Output the [X, Y] coordinate of the center of the cell containing the given text.  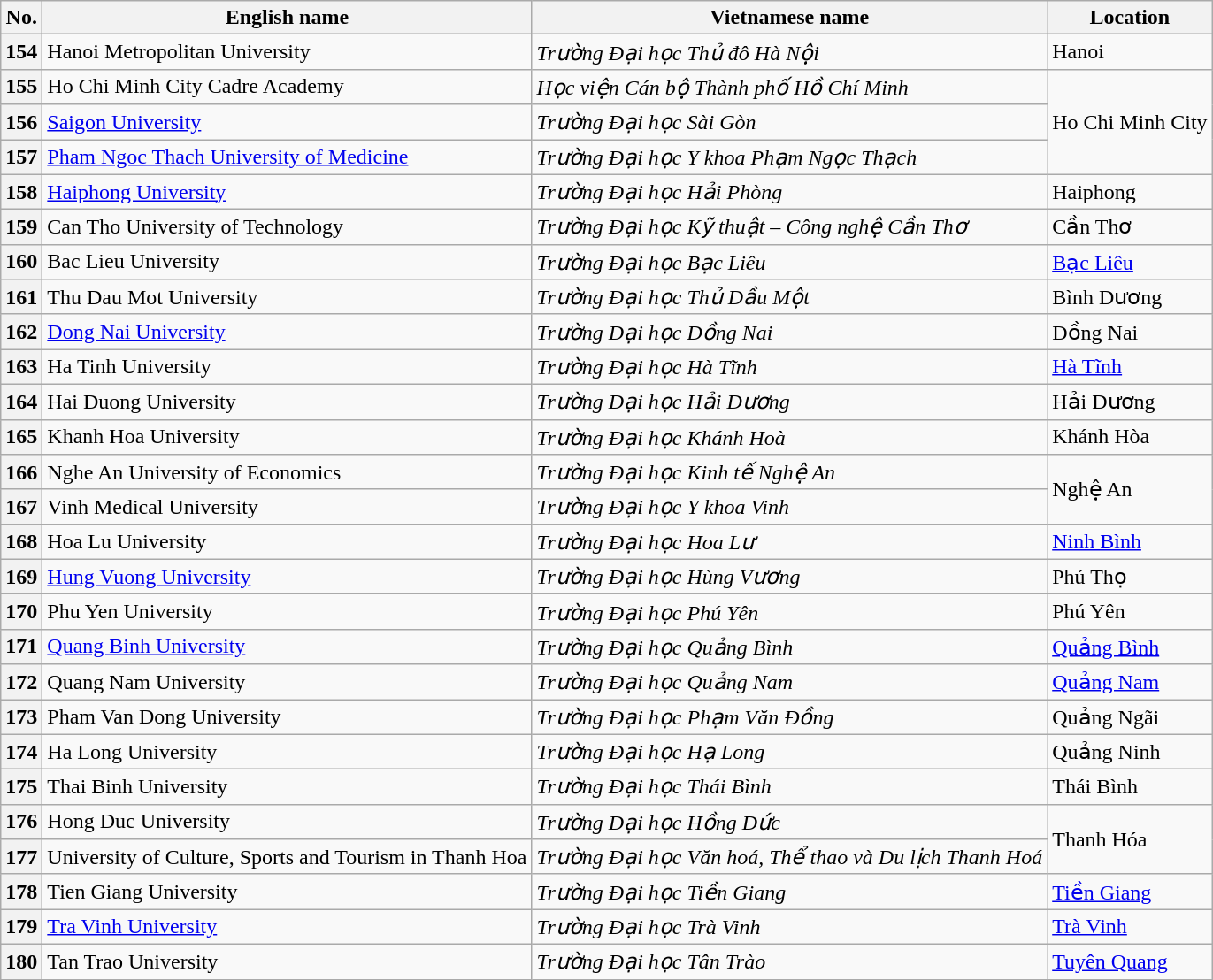
175 [21, 787]
Tuyên Quang [1130, 961]
Trường Đại học Tiền Giang [789, 892]
Quảng Ngãi [1130, 716]
Phu Yen University [287, 612]
Tien Giang University [287, 892]
Trường Đại học Hải Dương [789, 402]
Trường Đại học Hà Tĩnh [789, 367]
Trường Đại học Kỹ thuật – Công nghệ Cần Thơ [789, 227]
Thái Bình [1130, 787]
Trường Đại học Bạc Liêu [789, 262]
Trường Đại học Sài Gòn [789, 122]
162 [21, 332]
173 [21, 716]
170 [21, 612]
Quảng Nam [1130, 682]
Dong Nai University [287, 332]
Đồng Nai [1130, 332]
Ha Long University [287, 752]
Thai Binh University [287, 787]
Can Tho University of Technology [287, 227]
Trường Đại học Hải Phòng [789, 192]
179 [21, 927]
Ninh Bình [1130, 542]
Haiphong University [287, 192]
165 [21, 437]
Trường Đại học Hoa Lư [789, 542]
Bạc Liêu [1130, 262]
Trường Đại học Thủ đô Hà Nội [789, 52]
Trường Đại học Thủ Dầu Một [789, 297]
160 [21, 262]
Trường Đại học Quảng Nam [789, 682]
Pham Ngoc Thach University of Medicine [287, 157]
178 [21, 892]
163 [21, 367]
Trường Đại học Hạ Long [789, 752]
Trường Đại học Đồng Nai [789, 332]
Trường Đại học Phạm Văn Đồng [789, 716]
Hải Dương [1130, 402]
Thanh Hóa [1130, 838]
Ho Chi Minh City [1130, 122]
Ha Tinh University [287, 367]
Khánh Hòa [1130, 437]
177 [21, 857]
Thu Dau Mot University [287, 297]
167 [21, 507]
168 [21, 542]
159 [21, 227]
180 [21, 961]
Trường Đại học Kinh tế Nghệ An [789, 472]
166 [21, 472]
Khanh Hoa University [287, 437]
Hanoi [1130, 52]
Trường Đại học Hồng Đức [789, 822]
Hanoi Metropolitan University [287, 52]
157 [21, 157]
Trường Đại học Thái Bình [789, 787]
English name [287, 18]
Hoa Lu University [287, 542]
Vinh Medical University [287, 507]
Tiền Giang [1130, 892]
No. [21, 18]
171 [21, 647]
156 [21, 122]
Nghệ An [1130, 490]
Trường Đại học Phú Yên [789, 612]
Trà Vinh [1130, 927]
169 [21, 577]
161 [21, 297]
Vietnamese name [789, 18]
164 [21, 402]
Pham Van Dong University [287, 716]
Trường Đại học Tân Trào [789, 961]
174 [21, 752]
172 [21, 682]
Saigon University [287, 122]
Phú Yên [1130, 612]
Trường Đại học Khánh Hoà [789, 437]
Hong Duc University [287, 822]
Trường Đại học Y khoa Phạm Ngọc Thạch [789, 157]
Phú Thọ [1130, 577]
Nghe An University of Economics [287, 472]
158 [21, 192]
Hung Vuong University [287, 577]
Quang Binh University [287, 647]
Trường Đại học Trà Vinh [789, 927]
Học viện Cán bộ Thành phố Hồ Chí Minh [789, 87]
Hà Tĩnh [1130, 367]
Bac Lieu University [287, 262]
Quang Nam University [287, 682]
Haiphong [1130, 192]
University of Culture, Sports and Tourism in Thanh Hoa [287, 857]
Bình Dương [1130, 297]
Trường Đại học Văn hoá, Thể thao và Du lịch Thanh Hoá [789, 857]
Quảng Bình [1130, 647]
Trường Đại học Y khoa Vinh [789, 507]
Location [1130, 18]
Ho Chi Minh City Cadre Academy [287, 87]
Hai Duong University [287, 402]
Quảng Ninh [1130, 752]
154 [21, 52]
155 [21, 87]
176 [21, 822]
Tan Trao University [287, 961]
Tra Vinh University [287, 927]
Trường Đại học Quảng Bình [789, 647]
Cần Thơ [1130, 227]
Trường Đại học Hùng Vương [789, 577]
